Detect which cell encompasses the target text, then output its (X, Y) center coordinate. 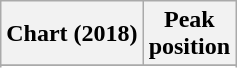
Peakposition (189, 34)
Chart (2018) (72, 34)
